Identify which cell holds the provided text, then report its (x, y) central coordinate. 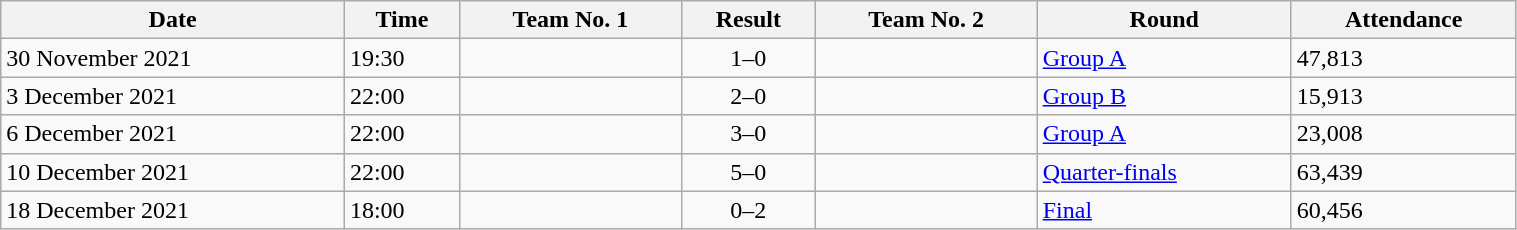
Attendance (1404, 20)
47,813 (1404, 58)
Team No. 1 (570, 20)
3 December 2021 (173, 96)
18:00 (402, 210)
19:30 (402, 58)
Final (1164, 210)
Result (748, 20)
Round (1164, 20)
Time (402, 20)
0–2 (748, 210)
60,456 (1404, 210)
23,008 (1404, 134)
2–0 (748, 96)
5–0 (748, 172)
Group B (1164, 96)
Quarter-finals (1164, 172)
15,913 (1404, 96)
Team No. 2 (926, 20)
1–0 (748, 58)
63,439 (1404, 172)
3–0 (748, 134)
18 December 2021 (173, 210)
Date (173, 20)
6 December 2021 (173, 134)
30 November 2021 (173, 58)
10 December 2021 (173, 172)
